Capture the cell that displays the provided text and extract its [X, Y] central coordinate. 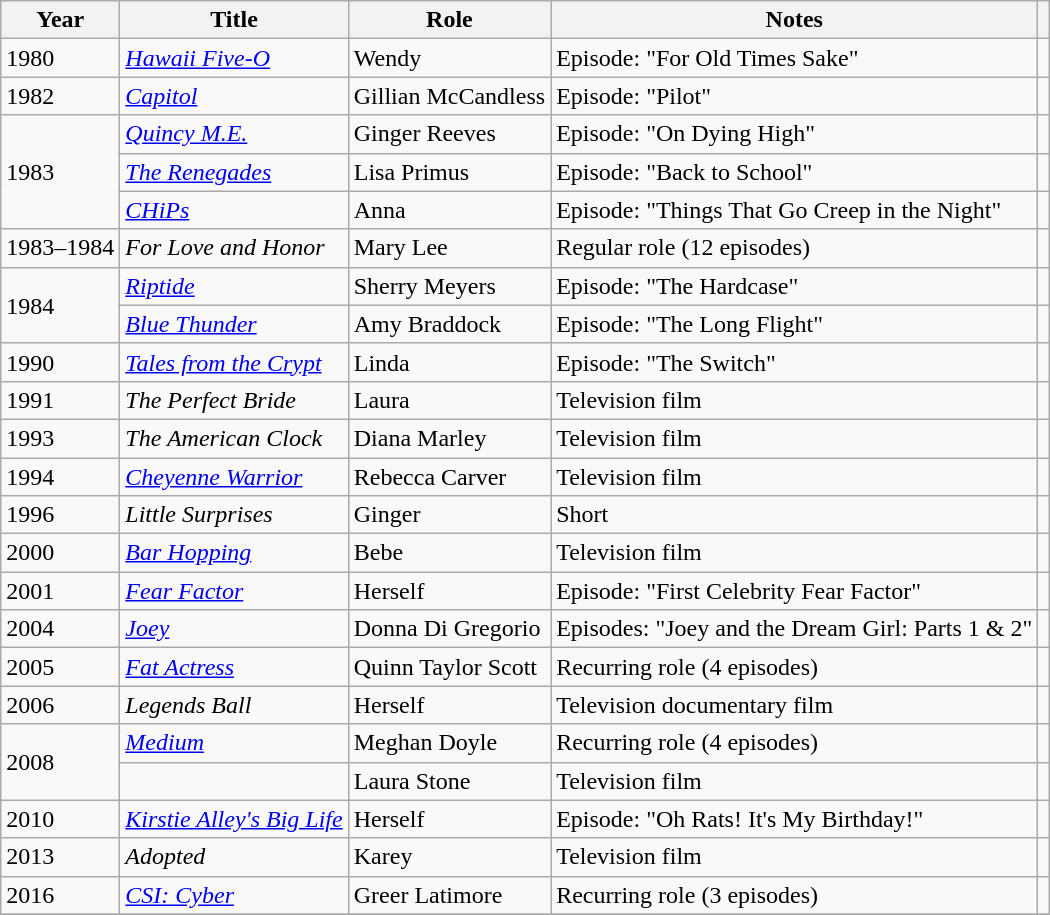
Wendy [449, 58]
Short [794, 515]
Ginger Reeves [449, 134]
1983 [60, 172]
The American Clock [234, 438]
2006 [60, 705]
The Renegades [234, 172]
Role [449, 20]
Television documentary film [794, 705]
1982 [60, 96]
Cheyenne Warrior [234, 477]
Gillian McCandless [449, 96]
Laura [449, 400]
Laura Stone [449, 781]
Medium [234, 743]
Fat Actress [234, 667]
2010 [60, 819]
1984 [60, 305]
Regular role (12 episodes) [794, 248]
1980 [60, 58]
Bar Hopping [234, 553]
Little Surprises [234, 515]
Episode: "Back to School" [794, 172]
Quinn Taylor Scott [449, 667]
Episode: "The Switch" [794, 362]
2000 [60, 553]
1991 [60, 400]
Episode: "Pilot" [794, 96]
CSI: Cyber [234, 895]
2016 [60, 895]
Karey [449, 857]
Episode: "The Long Flight" [794, 324]
Lisa Primus [449, 172]
For Love and Honor [234, 248]
Legends Ball [234, 705]
Tales from the Crypt [234, 362]
Donna Di Gregorio [449, 629]
Recurring role (3 episodes) [794, 895]
1994 [60, 477]
Amy Braddock [449, 324]
CHiPs [234, 210]
2001 [60, 591]
Diana Marley [449, 438]
2004 [60, 629]
Adopted [234, 857]
The Perfect Bride [234, 400]
Joey [234, 629]
Blue Thunder [234, 324]
Riptide [234, 286]
Rebecca Carver [449, 477]
Mary Lee [449, 248]
1993 [60, 438]
Fear Factor [234, 591]
Greer Latimore [449, 895]
Linda [449, 362]
Episode: "The Hardcase" [794, 286]
Episode: "First Celebrity Fear Factor" [794, 591]
Episode: "Oh Rats! It's My Birthday!" [794, 819]
1996 [60, 515]
2005 [60, 667]
1990 [60, 362]
Notes [794, 20]
Hawaii Five-O [234, 58]
Year [60, 20]
Meghan Doyle [449, 743]
Episode: "For Old Times Sake" [794, 58]
2013 [60, 857]
Sherry Meyers [449, 286]
Kirstie Alley's Big Life [234, 819]
1983–1984 [60, 248]
Episodes: "Joey and the Dream Girl: Parts 1 & 2" [794, 629]
2008 [60, 762]
Ginger [449, 515]
Title [234, 20]
Episode: "Things That Go Creep in the Night" [794, 210]
Quincy M.E. [234, 134]
Episode: "On Dying High" [794, 134]
Capitol [234, 96]
Anna [449, 210]
Bebe [449, 553]
